Search for the cell housing the specified text and yield its (x, y) center coordinate. 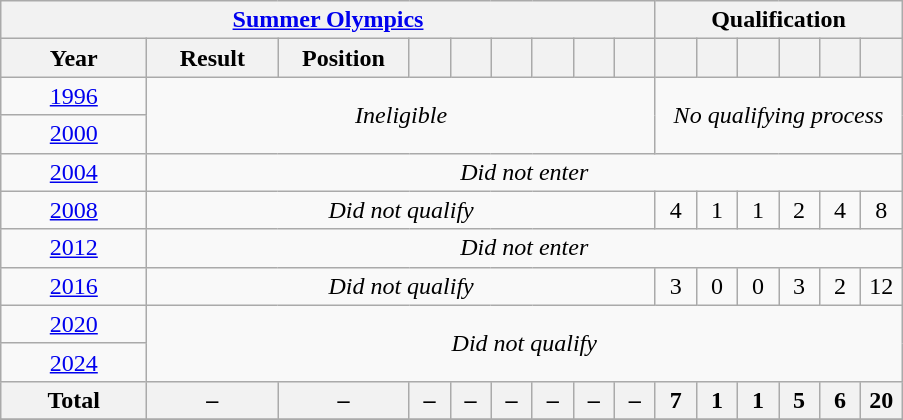
1996 (74, 96)
2004 (74, 172)
8 (882, 210)
Qualification (778, 20)
2008 (74, 210)
2000 (74, 134)
Total (74, 400)
12 (882, 286)
7 (676, 400)
2020 (74, 324)
Ineligible (401, 115)
Summer Olympics (328, 20)
Result (212, 58)
Position (344, 58)
2016 (74, 286)
5 (798, 400)
20 (882, 400)
6 (840, 400)
Year (74, 58)
No qualifying process (778, 115)
2012 (74, 248)
2024 (74, 362)
